Return the (x, y) coordinate for the center point of the cell that contains the specified text.  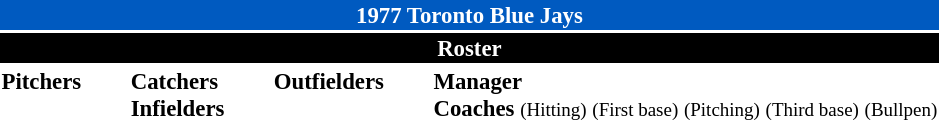
Roster (470, 48)
1977 Toronto Blue Jays (470, 15)
